Find where the given text appears and provide that cell's center as (x, y) coordinate. 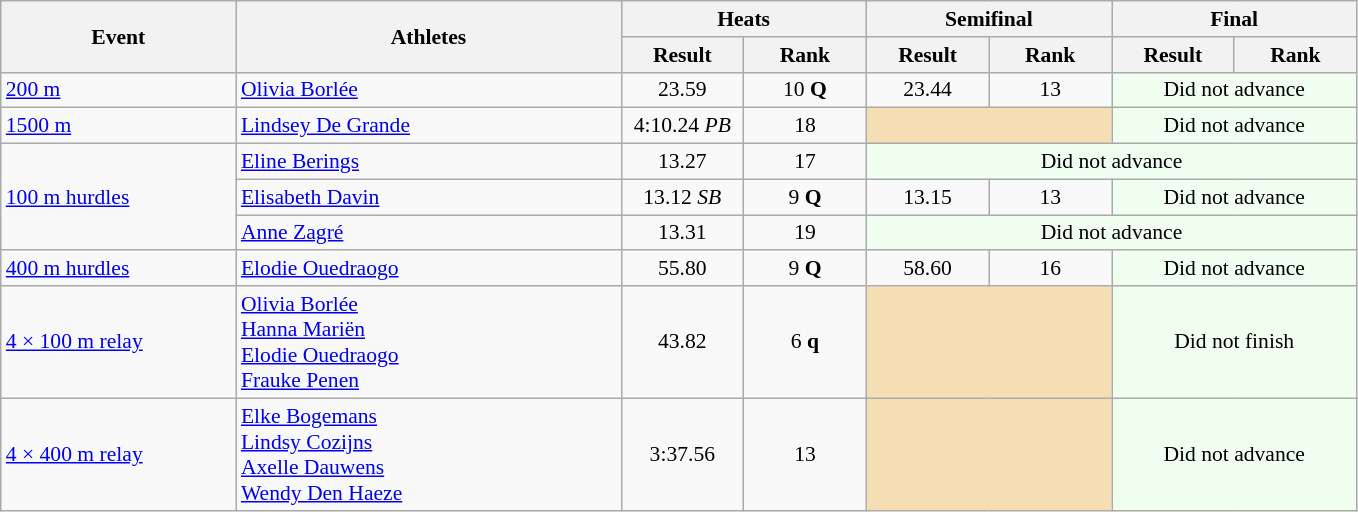
Elisabeth Davin (428, 197)
Semifinal (988, 19)
55.80 (682, 269)
17 (806, 162)
18 (806, 126)
16 (1050, 269)
Eline Berings (428, 162)
19 (806, 233)
Elodie Ouedraogo (428, 269)
10 Q (806, 90)
Anne Zagré (428, 233)
100 m hurdles (118, 198)
Did not finish (1234, 342)
Athletes (428, 36)
200 m (118, 90)
58.60 (928, 269)
13.31 (682, 233)
23.44 (928, 90)
1500 m (118, 126)
3:37.56 (682, 454)
Olivia BorléeHanna MariënElodie OuedraogoFrauke Penen (428, 342)
Olivia Borlée (428, 90)
13.27 (682, 162)
4 × 400 m relay (118, 454)
23.59 (682, 90)
400 m hurdles (118, 269)
13.15 (928, 197)
6 q (806, 342)
4 × 100 m relay (118, 342)
43.82 (682, 342)
Elke BogemansLindsy CozijnsAxelle DauwensWendy Den Haeze (428, 454)
Lindsey De Grande (428, 126)
13.12 SB (682, 197)
Event (118, 36)
Final (1234, 19)
Heats (744, 19)
4:10.24 PB (682, 126)
